Extract the (X, Y) coordinate from the center of the cell holding the provided text.  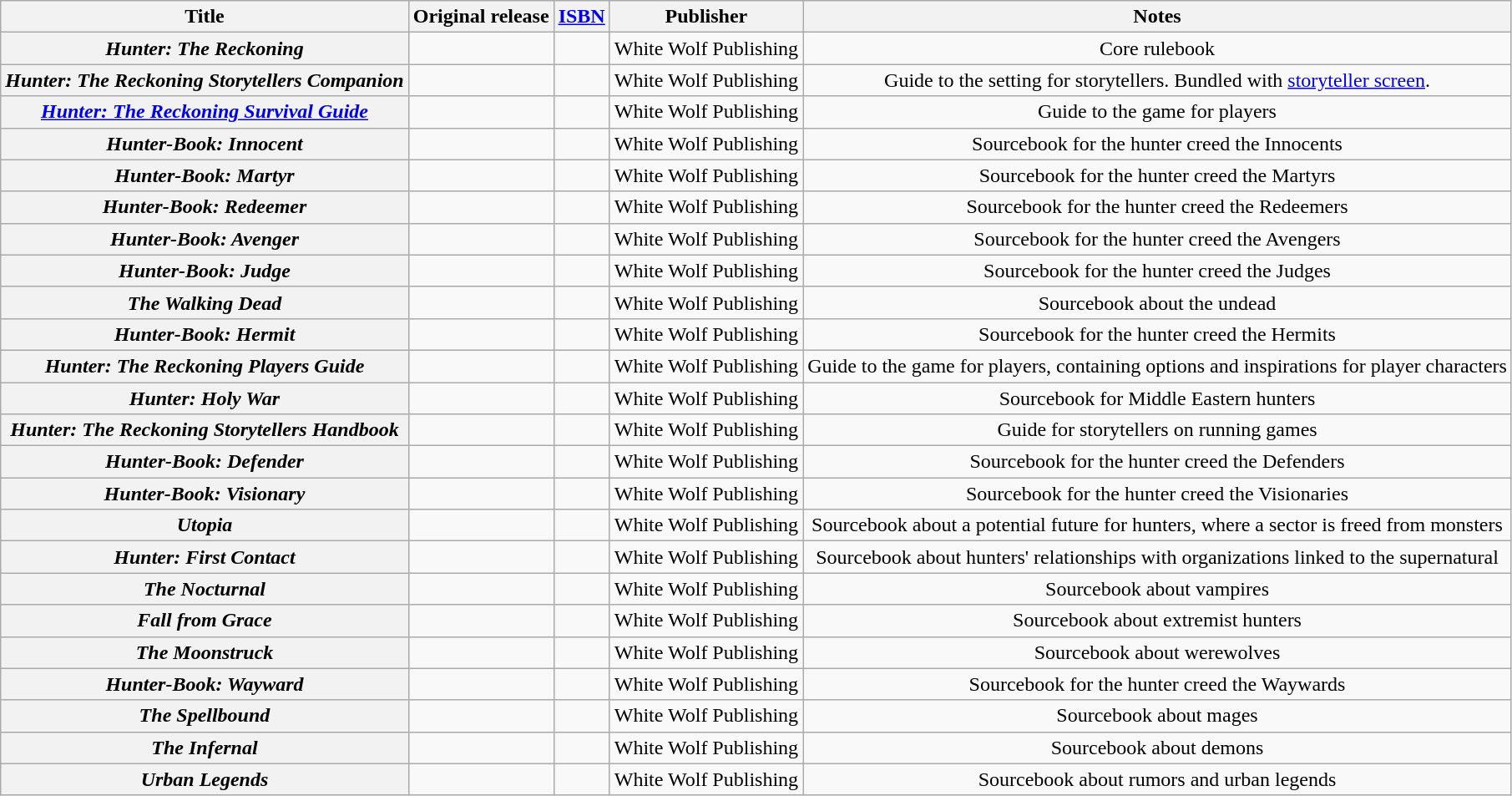
Sourcebook for the hunter creed the Martyrs (1157, 175)
Hunter-Book: Innocent (205, 144)
Hunter-Book: Visionary (205, 494)
Core rulebook (1157, 48)
Guide to the game for players (1157, 112)
The Infernal (205, 748)
Publisher (706, 17)
Guide for storytellers on running games (1157, 430)
Hunter: The Reckoning Storytellers Companion (205, 80)
Sourcebook for the hunter creed the Innocents (1157, 144)
Hunter: The Reckoning Survival Guide (205, 112)
Title (205, 17)
Original release (481, 17)
Hunter-Book: Avenger (205, 239)
Hunter: First Contact (205, 557)
Sourcebook about rumors and urban legends (1157, 779)
Hunter: Holy War (205, 398)
Sourcebook for the hunter creed the Avengers (1157, 239)
ISBN (581, 17)
Sourcebook for the hunter creed the Defenders (1157, 462)
Sourcebook about werewolves (1157, 652)
Sourcebook about the undead (1157, 302)
Hunter-Book: Wayward (205, 684)
Sourcebook about a potential future for hunters, where a sector is freed from monsters (1157, 525)
Sourcebook about hunters' relationships with organizations linked to the supernatural (1157, 557)
Hunter-Book: Defender (205, 462)
Sourcebook about demons (1157, 748)
Hunter-Book: Martyr (205, 175)
The Spellbound (205, 716)
Urban Legends (205, 779)
The Nocturnal (205, 589)
The Walking Dead (205, 302)
Sourcebook for the hunter creed the Waywards (1157, 684)
Sourcebook about vampires (1157, 589)
Hunter: The Reckoning Storytellers Handbook (205, 430)
Hunter-Book: Redeemer (205, 207)
Sourcebook for the hunter creed the Visionaries (1157, 494)
Hunter: The Reckoning (205, 48)
Sourcebook about mages (1157, 716)
The Moonstruck (205, 652)
Sourcebook for the hunter creed the Hermits (1157, 334)
Guide to the game for players, containing options and inspirations for player characters (1157, 366)
Utopia (205, 525)
Guide to the setting for storytellers. Bundled with storyteller screen. (1157, 80)
Hunter-Book: Judge (205, 271)
Hunter-Book: Hermit (205, 334)
Sourcebook about extremist hunters (1157, 621)
Sourcebook for the hunter creed the Judges (1157, 271)
Sourcebook for Middle Eastern hunters (1157, 398)
Sourcebook for the hunter creed the Redeemers (1157, 207)
Notes (1157, 17)
Hunter: The Reckoning Players Guide (205, 366)
Fall from Grace (205, 621)
